Return the [X, Y] coordinate for the center point of the cell that contains the specified text.  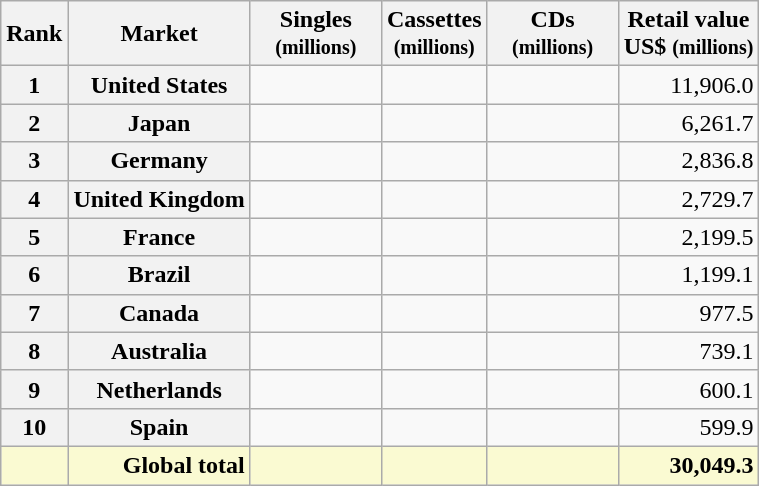
Canada [159, 313]
Japan [159, 123]
2,729.7 [688, 199]
Rank [34, 34]
3 [34, 161]
Global total [159, 465]
Retail valueUS$ (millions) [688, 34]
5 [34, 237]
United Kingdom [159, 199]
977.5 [688, 313]
United States [159, 85]
Australia [159, 351]
599.9 [688, 427]
600.1 [688, 389]
6 [34, 275]
30,049.3 [688, 465]
2 [34, 123]
9 [34, 389]
Market [159, 34]
Cassettes(millions) [434, 34]
Brazil [159, 275]
1,199.1 [688, 275]
Germany [159, 161]
France [159, 237]
CDs (millions) [552, 34]
739.1 [688, 351]
11,906.0 [688, 85]
8 [34, 351]
Netherlands [159, 389]
10 [34, 427]
6,261.7 [688, 123]
2,836.8 [688, 161]
2,199.5 [688, 237]
4 [34, 199]
Spain [159, 427]
7 [34, 313]
Singles (millions) [316, 34]
1 [34, 85]
